Output the (X, Y) coordinate of the center of the cell containing the given text.  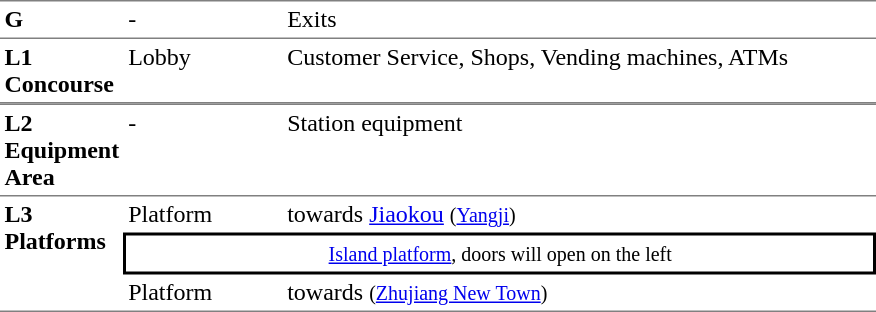
Lobby (204, 71)
G (62, 19)
L2Equipment Area (62, 150)
L3Platforms (62, 254)
L1Concourse (62, 71)
